Capture the cell that displays the provided text and extract its (X, Y) central coordinate. 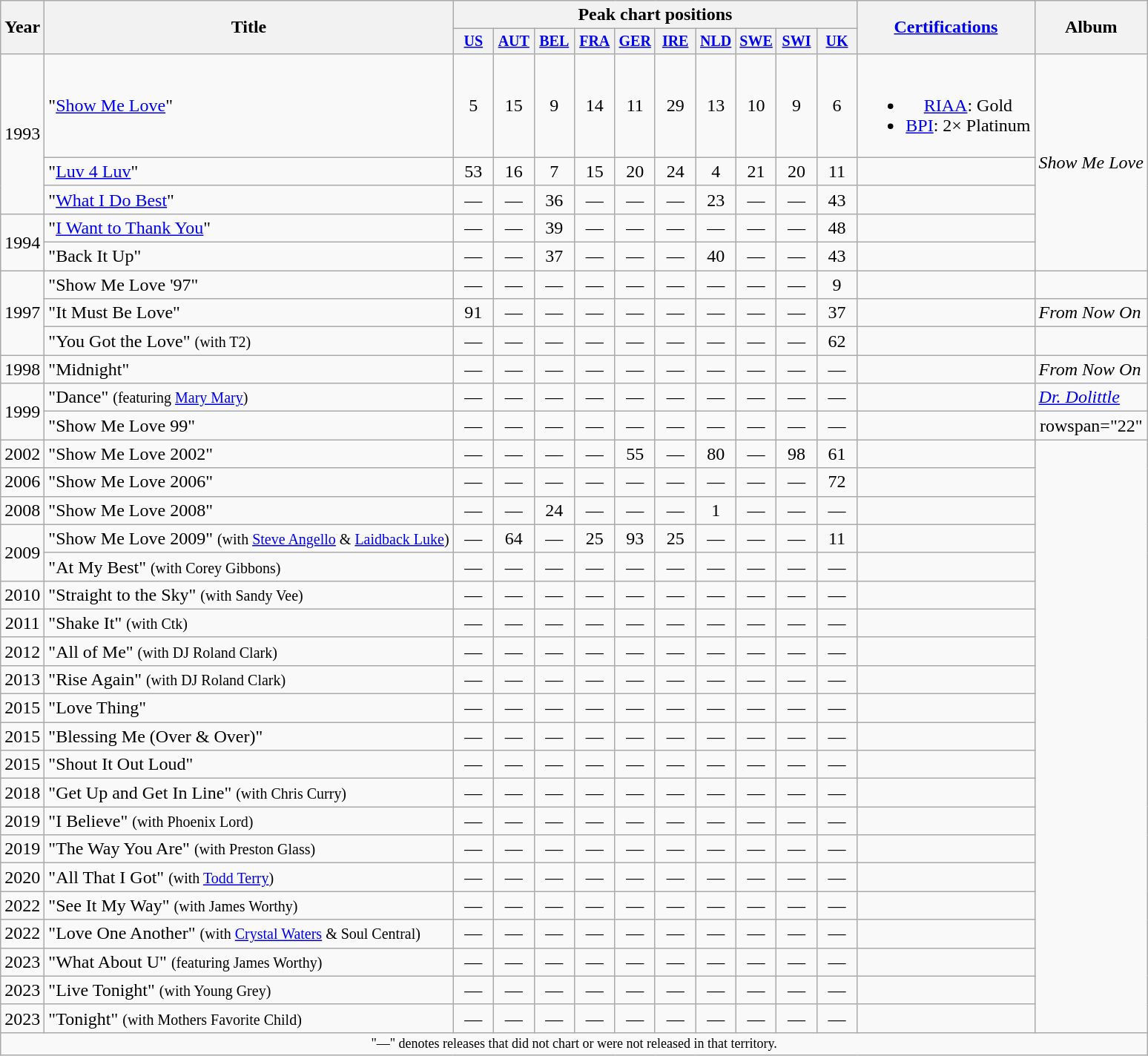
"Show Me Love 2002" (249, 454)
61 (837, 454)
21 (756, 171)
2008 (22, 510)
Year (22, 27)
2006 (22, 482)
2012 (22, 651)
1 (716, 510)
rowspan="22" (1091, 426)
2013 (22, 679)
"Tonight" (with Mothers Favorite Child) (249, 1018)
93 (635, 538)
7 (554, 171)
91 (473, 313)
13 (716, 105)
RIAA: GoldBPI: 2× Platinum (946, 105)
"It Must Be Love" (249, 313)
"Live Tonight" (with Young Grey) (249, 990)
29 (675, 105)
80 (716, 454)
1998 (22, 369)
2009 (22, 552)
"Show Me Love 2009" (with Steve Angello & Laidback Luke) (249, 538)
Peak chart positions (656, 15)
"Show Me Love 99" (249, 426)
64 (514, 538)
SWI (796, 42)
"Love Thing" (249, 708)
IRE (675, 42)
"See It My Way" (with James Worthy) (249, 905)
"I Believe" (with Phoenix Lord) (249, 821)
2011 (22, 623)
1997 (22, 313)
4 (716, 171)
"Straight to the Sky" (with Sandy Vee) (249, 595)
62 (837, 341)
Dr. Dolittle (1091, 397)
55 (635, 454)
"—" denotes releases that did not chart or were not released in that territory. (574, 1044)
"Love One Another" (with Crystal Waters & Soul Central) (249, 934)
2010 (22, 595)
6 (837, 105)
10 (756, 105)
Show Me Love (1091, 162)
"The Way You Are" (with Preston Glass) (249, 849)
"Rise Again" (with DJ Roland Clark) (249, 679)
"Shake It" (with Ctk) (249, 623)
"Back It Up" (249, 257)
2002 (22, 454)
"All of Me" (with DJ Roland Clark) (249, 651)
"What I Do Best" (249, 199)
98 (796, 454)
72 (837, 482)
"You Got the Love" (with T2) (249, 341)
US (473, 42)
"Get Up and Get In Line" (with Chris Curry) (249, 793)
AUT (514, 42)
"I Want to Thank You" (249, 228)
"Shout It Out Loud" (249, 765)
Album (1091, 27)
39 (554, 228)
GER (635, 42)
40 (716, 257)
UK (837, 42)
14 (594, 105)
"Show Me Love '97" (249, 285)
NLD (716, 42)
"Blessing Me (Over & Over)" (249, 736)
SWE (756, 42)
"Luv 4 Luv" (249, 171)
"All That I Got" (with Todd Terry) (249, 877)
1993 (22, 133)
"Dance" (featuring Mary Mary) (249, 397)
"Show Me Love 2006" (249, 482)
Title (249, 27)
"Show Me Love 2008" (249, 510)
36 (554, 199)
1994 (22, 242)
Certifications (946, 27)
BEL (554, 42)
2020 (22, 877)
"What About U" (featuring James Worthy) (249, 962)
53 (473, 171)
23 (716, 199)
"Midnight" (249, 369)
1999 (22, 412)
48 (837, 228)
16 (514, 171)
5 (473, 105)
FRA (594, 42)
2018 (22, 793)
"Show Me Love" (249, 105)
"At My Best" (with Corey Gibbons) (249, 567)
